Provide the (X, Y) coordinate of the cell's center where the given text is located.  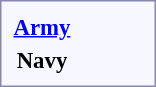
Army (42, 27)
Navy (42, 60)
